Return [X, Y] of the center of cell containing provided text 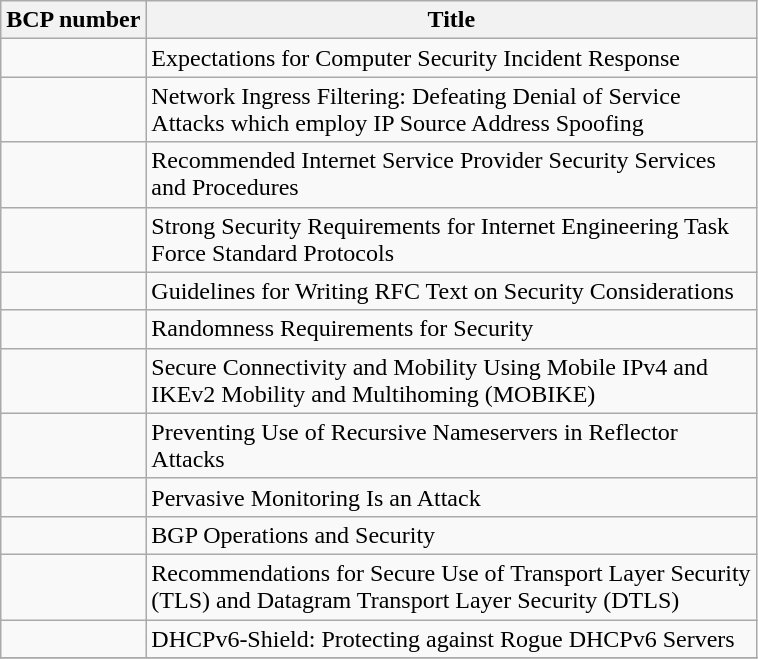
Title [452, 20]
Pervasive Monitoring Is an Attack [452, 497]
Strong Security Requirements for Internet Engineering Task Force Standard Protocols [452, 240]
Expectations for Computer Security Incident Response [452, 58]
Recommended Internet Service Provider Security Services and Procedures [452, 174]
BCP number [74, 20]
DHCPv6-Shield: Protecting against Rogue DHCPv6 Servers [452, 639]
Secure Connectivity and Mobility Using Mobile IPv4 and IKEv2 Mobility and Multihoming (MOBIKE) [452, 380]
Preventing Use of Recursive Nameservers in Reflector Attacks [452, 446]
Randomness Requirements for Security [452, 329]
BGP Operations and Security [452, 535]
Network Ingress Filtering: Defeating Denial of Service Attacks which employ IP Source Address Spoofing [452, 110]
Guidelines for Writing RFC Text on Security Considerations [452, 291]
Recommendations for Secure Use of Transport Layer Security (TLS) and Datagram Transport Layer Security (DTLS) [452, 586]
